For the text-containing cell, return its midpoint in (x, y) coordinate format. 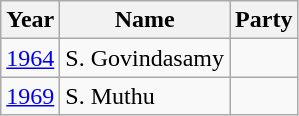
Party (264, 20)
Name (145, 20)
S. Muthu (145, 96)
1964 (30, 58)
Year (30, 20)
S. Govindasamy (145, 58)
1969 (30, 96)
